Search for the cell housing the specified text and yield its [X, Y] center coordinate. 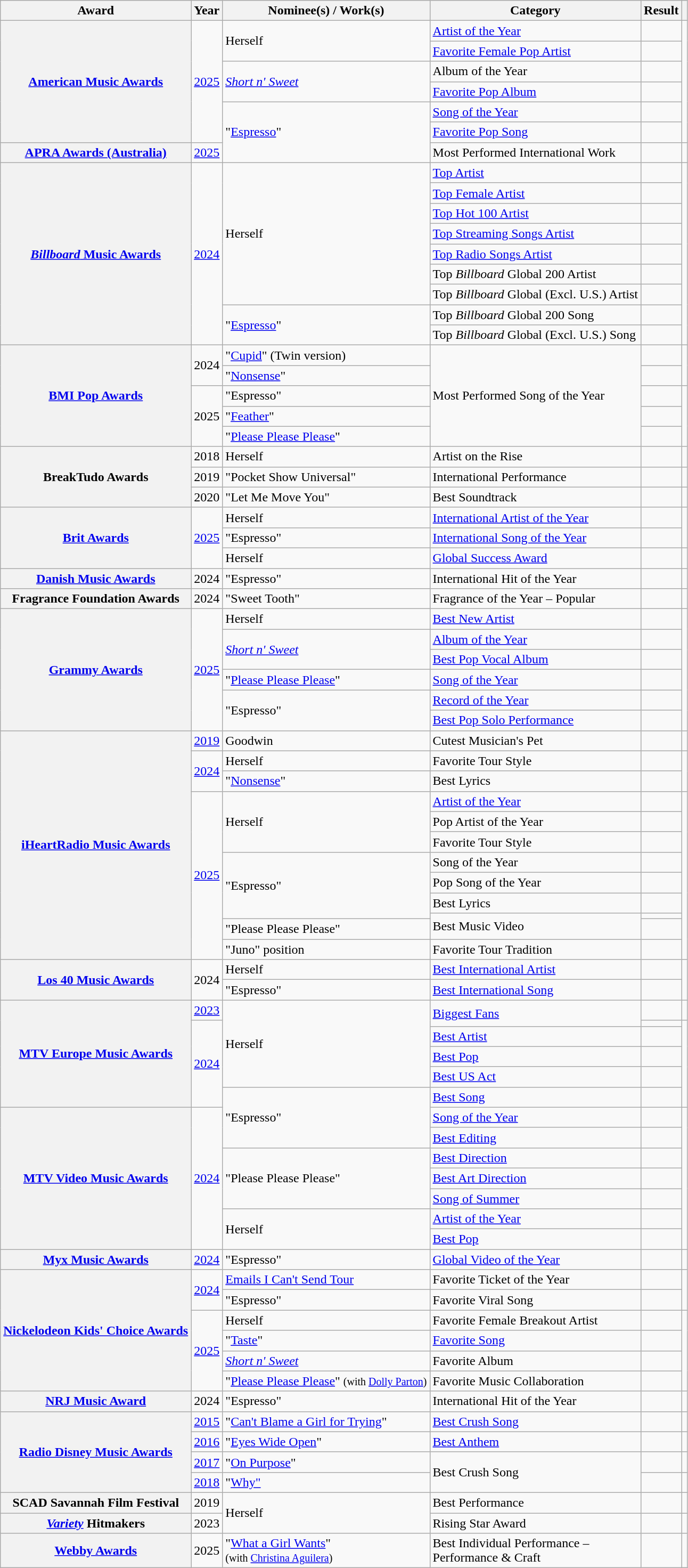
"Cupid" (Twin version) [326, 355]
Most Performed International Work [535, 152]
Favorite Tour Tradition [535, 949]
Most Performed Song of the Year [535, 396]
Favorite Female Pop Artist [535, 51]
International Artist of the Year [535, 517]
Best Soundtrack [535, 497]
Best Editing [535, 1138]
Favorite Viral Song [535, 1300]
Fragrance Foundation Awards [96, 599]
Top Billboard Global 200 Artist [535, 274]
Best Music Video [535, 926]
Pop Song of the Year [535, 882]
BreakTudo Awards [96, 477]
Favorite Album [535, 1361]
Best Pop Solo Performance [535, 720]
Favorite Pop Song [535, 132]
Fragrance of the Year – Popular [535, 599]
Brit Awards [96, 538]
Best US Act [535, 1077]
Top Billboard Global 200 Song [535, 315]
Favorite Song [535, 1340]
International Performance [535, 477]
Best International Artist [535, 970]
Nominee(s) / Work(s) [326, 11]
Pop Artist of the Year [535, 822]
SCAD Savannah Film Festival [96, 1502]
Top Streaming Songs Artist [535, 233]
2017 [207, 1462]
Favorite Music Collaboration [535, 1381]
Best Artist [535, 1036]
"Please Please Please" (with Dolly Parton) [326, 1381]
Favorite Female Breakout Artist [535, 1320]
Biggest Fans [535, 1013]
"Eyes Wide Open" [326, 1442]
Myx Music Awards [96, 1260]
Record of the Year [535, 700]
"Pocket Show Universal" [326, 477]
Global Success Award [535, 558]
American Music Awards [96, 82]
Best Song [535, 1097]
International Song of the Year [535, 538]
Favorite Pop Album [535, 92]
2016 [207, 1442]
Danish Music Awards [96, 578]
Top Billboard Global (Excl. U.S.) Song [535, 335]
Result [661, 11]
iHeartRadio Music Awards [96, 845]
MTV Europe Music Awards [96, 1054]
Emails I Can't Send Tour [326, 1280]
Artist on the Rise [535, 457]
Top Hot 100 Artist [535, 213]
Best Art Direction [535, 1178]
APRA Awards (Australia) [96, 152]
Top Female Artist [535, 193]
2020 [207, 497]
"On Purpose" [326, 1462]
Global Video of the Year [535, 1260]
Song of Summer [535, 1198]
"Feather" [326, 416]
Top Billboard Global (Excl. U.S.) Artist [535, 295]
Year [207, 11]
2015 [207, 1421]
Favorite Ticket of the Year [535, 1280]
Nickelodeon Kids' Choice Awards [96, 1330]
MTV Video Music Awards [96, 1178]
NRJ Music Award [96, 1401]
"Taste" [326, 1340]
Best International Song [535, 990]
"Why" [326, 1482]
"Sweet Tooth" [326, 599]
Best Direction [535, 1158]
Cutest Musician's Pet [535, 741]
Rising Star Award [535, 1523]
Best Individual Performance –Performance & Craft [535, 1550]
Goodwin [326, 741]
"What a Girl Wants"(with Christina Aguilera) [326, 1550]
Top Radio Songs Artist [535, 254]
Billboard Music Awards [96, 254]
Best Anthem [535, 1442]
Variety Hitmakers [96, 1523]
Radio Disney Music Awards [96, 1452]
Best Pop Vocal Album [535, 660]
"Can't Blame a Girl for Trying" [326, 1421]
Los 40 Music Awards [96, 980]
Best Performance [535, 1502]
Top Artist [535, 173]
Category [535, 11]
"Juno" position [326, 949]
"Let Me Move You" [326, 497]
Webby Awards [96, 1550]
Best New Artist [535, 619]
Grammy Awards [96, 670]
Award [96, 11]
BMI Pop Awards [96, 396]
